Identify which cell holds the provided text, then report its (X, Y) central coordinate. 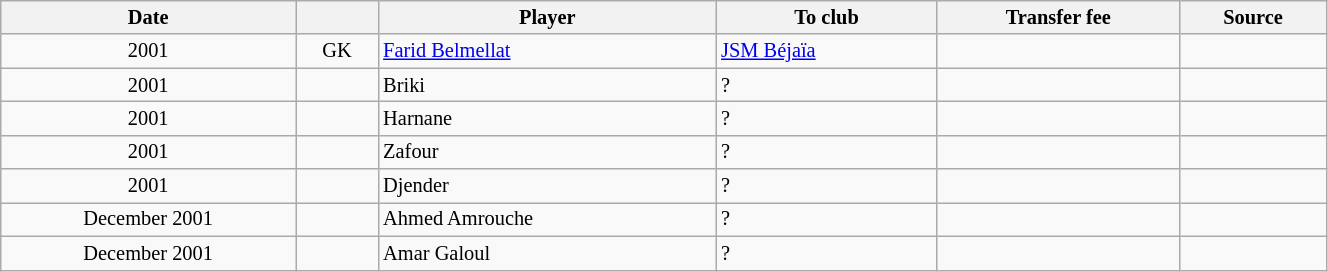
Date (148, 17)
Source (1254, 17)
To club (826, 17)
Player (547, 17)
GK (338, 51)
Zafour (547, 152)
Farid Belmellat (547, 51)
Djender (547, 186)
Harnane (547, 118)
Transfer fee (1058, 17)
Ahmed Amrouche (547, 219)
Briki (547, 85)
JSM Béjaïa (826, 51)
Amar Galoul (547, 253)
